Search for the cell housing the specified text and yield its [X, Y] center coordinate. 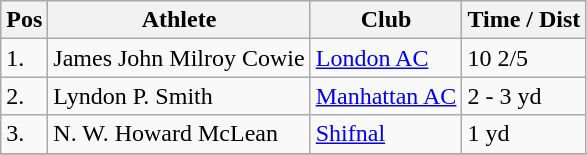
Lyndon P. Smith [179, 96]
London AC [386, 58]
10 2/5 [524, 58]
N. W. Howard McLean [179, 134]
Athlete [179, 20]
2 - 3 yd [524, 96]
1 yd [524, 134]
2. [24, 96]
James John Milroy Cowie [179, 58]
Club [386, 20]
3. [24, 134]
Manhattan AC [386, 96]
Shifnal [386, 134]
Time / Dist [524, 20]
1. [24, 58]
Pos [24, 20]
